Identify which cell holds the provided text, then report its [X, Y] central coordinate. 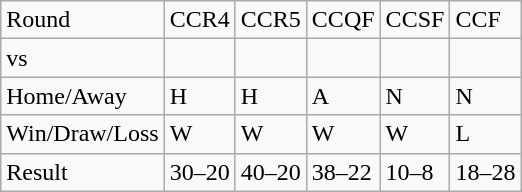
10–8 [415, 172]
18–28 [486, 172]
40–20 [270, 172]
Round [82, 20]
Result [82, 172]
CCR5 [270, 20]
CCF [486, 20]
vs [82, 58]
30–20 [200, 172]
38–22 [343, 172]
A [343, 96]
CCSF [415, 20]
CCQF [343, 20]
CCR4 [200, 20]
Win/Draw/Loss [82, 134]
L [486, 134]
Home/Away [82, 96]
